From the cell containing the given text, extract its center point as (x, y) coordinate. 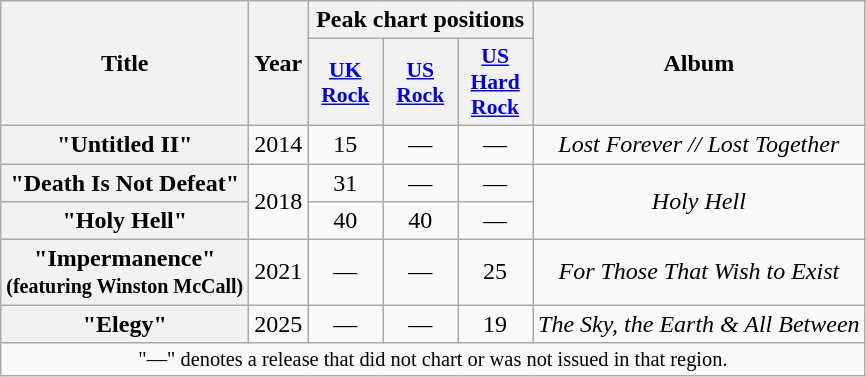
25 (496, 272)
The Sky, the Earth & All Between (700, 324)
"—" denotes a release that did not chart or was not issued in that region. (433, 360)
For Those That Wish to Exist (700, 272)
"Untitled II" (125, 144)
Holy Hell (700, 202)
"Elegy" (125, 324)
USHard Rock (496, 82)
Album (700, 64)
"Death Is Not Defeat" (125, 183)
2025 (278, 324)
USRock (420, 82)
Peak chart positions (420, 20)
Year (278, 64)
UKRock (346, 82)
"Impermanence"(featuring Winston McCall) (125, 272)
Title (125, 64)
19 (496, 324)
Lost Forever // Lost Together (700, 144)
31 (346, 183)
2018 (278, 202)
15 (346, 144)
2021 (278, 272)
2014 (278, 144)
"Holy Hell" (125, 221)
